Return the [x, y] coordinate for the center point of the cell that contains the specified text.  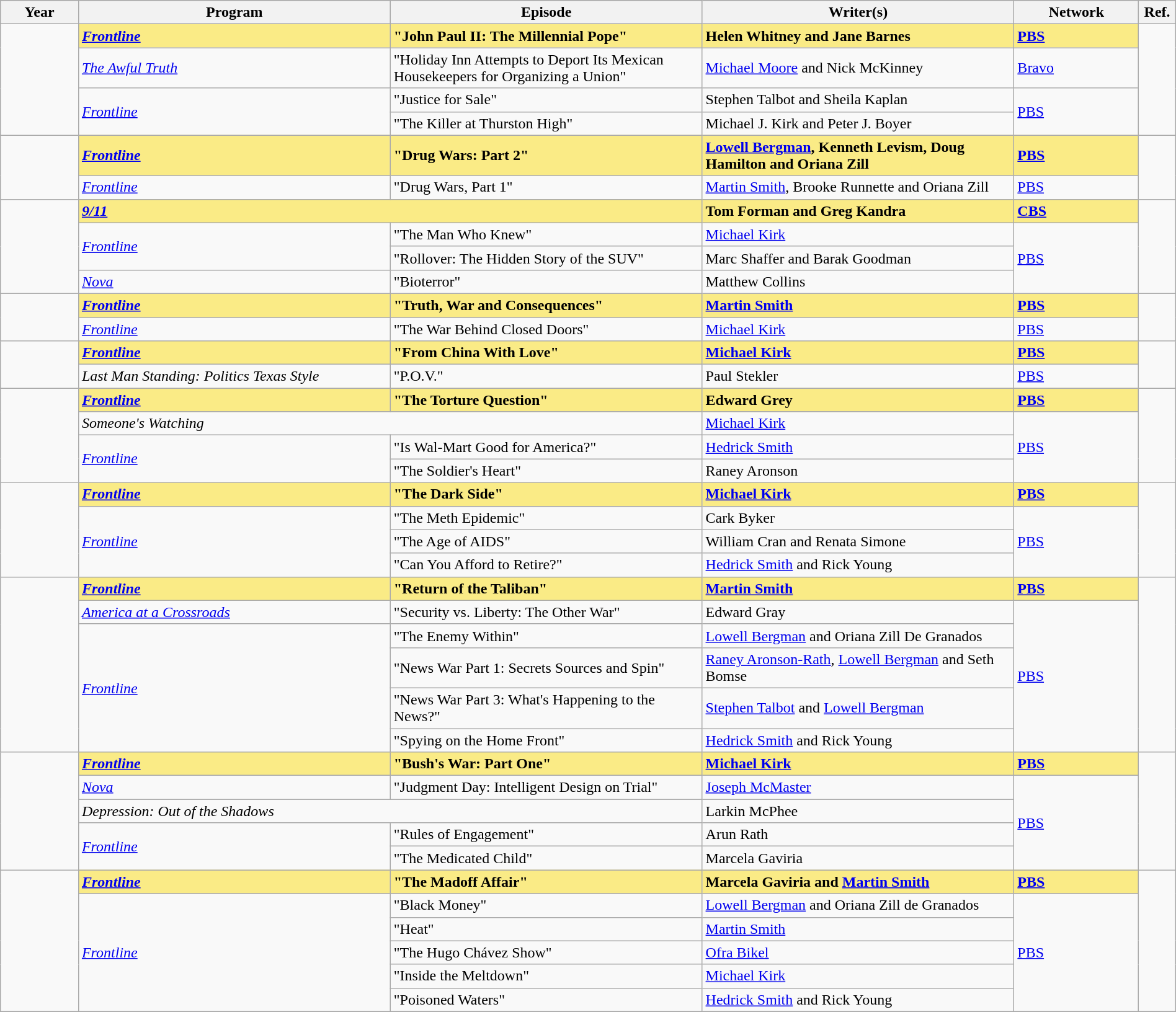
Bravo [1077, 68]
"Bush's War: Part One" [546, 764]
"The Medicated Child" [546, 858]
Ref. [1157, 12]
Helen Whitney and Jane Barnes [858, 36]
Joseph McMaster [858, 788]
"John Paul II: The Millennial Pope" [546, 36]
"The Age of AIDS" [546, 541]
Marc Shaffer and Barak Goodman [858, 258]
The Awful Truth [234, 68]
"Drug Wars: Part 2" [546, 155]
Raney Aronson [858, 471]
Edward Gray [858, 612]
Network [1077, 12]
Lowell Bergman and Oriana Zill De Granados [858, 636]
Someone's Watching [390, 424]
Tom Forman and Greg Kandra [858, 211]
Lowell Bergman, Kenneth Levism, Doug Hamilton and Oriana Zill [858, 155]
"The Man Who Knew" [546, 234]
"The Torture Question" [546, 400]
"The Dark Side" [546, 494]
Larkin McPhee [858, 811]
America at a Crossroads [234, 612]
Episode [546, 12]
Martin Smith, Brooke Runnette and Oriana Zill [858, 187]
Lowell Bergman and Oriana Zill de Granados [858, 905]
"Security vs. Liberty: The Other War" [546, 612]
"Bioterror" [546, 282]
"Drug Wars, Part 1" [546, 187]
Edward Grey [858, 400]
"The Enemy Within" [546, 636]
Cark Byker [858, 518]
William Cran and Renata Simone [858, 541]
"The Madoff Affair" [546, 882]
"Rules of Engagement" [546, 835]
"Rollover: The Hidden Story of the SUV" [546, 258]
"Can You Afford to Retire?" [546, 565]
"Black Money" [546, 905]
"News War Part 3: What's Happening to the News?" [546, 708]
Michael J. Kirk and Peter J. Boyer [858, 123]
"News War Part 1: Secrets Sources and Spin" [546, 667]
Michael Moore and Nick McKinney [858, 68]
Ofra Bikel [858, 952]
"Justice for Sale" [546, 100]
Program [234, 12]
Paul Stekler [858, 376]
9/11 [390, 211]
"The Hugo Chávez Show" [546, 952]
Hedrick Smith [858, 447]
"From China With Love" [546, 353]
"Truth, War and Consequences" [546, 305]
"Inside the Meltdown" [546, 976]
"Return of the Taliban" [546, 588]
Marcela Gaviria [858, 858]
"Poisoned Waters" [546, 1000]
Arun Rath [858, 835]
"Is Wal-Mart Good for America?" [546, 447]
"Spying on the Home Front" [546, 740]
"P.O.V." [546, 376]
"The War Behind Closed Doors" [546, 329]
Depression: Out of the Shadows [390, 811]
"The Soldier's Heart" [546, 471]
"The Killer at Thurston High" [546, 123]
Raney Aronson-Rath, Lowell Bergman and Seth Bomse [858, 667]
Stephen Talbot and Lowell Bergman [858, 708]
Writer(s) [858, 12]
Marcela Gaviria and Martin Smith [858, 882]
"Holiday Inn Attempts to Deport Its Mexican Housekeepers for Organizing a Union" [546, 68]
Stephen Talbot and Sheila Kaplan [858, 100]
"The Meth Epidemic" [546, 518]
Year [40, 12]
"Judgment Day: Intelligent Design on Trial" [546, 788]
Matthew Collins [858, 282]
"Heat" [546, 929]
CBS [1077, 211]
Last Man Standing: Politics Texas Style [234, 376]
